From the cell containing the given text, extract its center point as (x, y) coordinate. 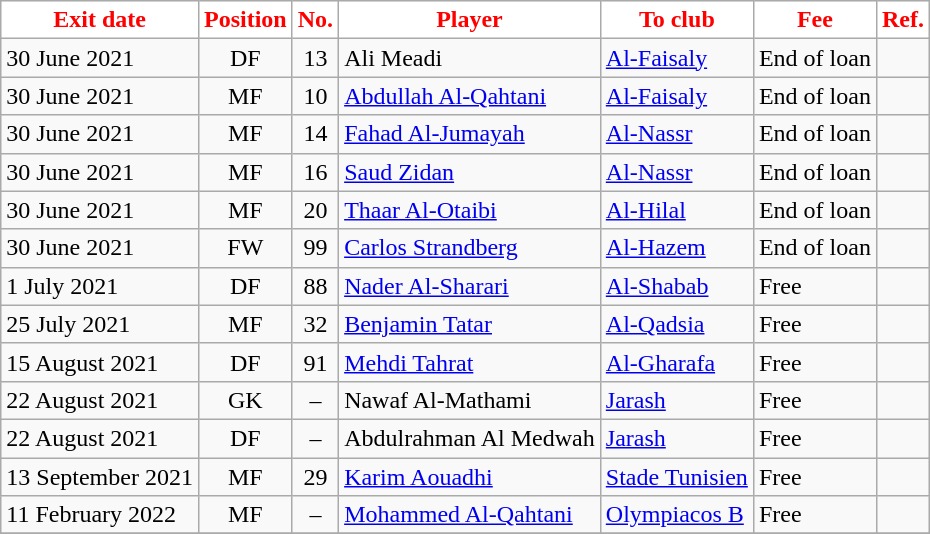
No. (315, 20)
Position (245, 20)
20 (315, 210)
Abdullah Al-Qahtani (470, 96)
Al-Hazem (676, 248)
13 (315, 58)
Al-Hilal (676, 210)
Al-Shabab (676, 286)
Mohammed Al-Qahtani (470, 515)
1 July 2021 (100, 286)
Saud Zidan (470, 172)
Al-Gharafa (676, 362)
99 (315, 248)
11 February 2022 (100, 515)
13 September 2021 (100, 477)
10 (315, 96)
Abdulrahman Al Medwah (470, 438)
Karim Aouadhi (470, 477)
To club (676, 20)
Al-Qadsia (676, 324)
Fee (814, 20)
Fahad Al-Jumayah (470, 134)
Nader Al-Sharari (470, 286)
91 (315, 362)
FW (245, 248)
Ref. (902, 20)
29 (315, 477)
25 July 2021 (100, 324)
Exit date (100, 20)
Thaar Al-Otaibi (470, 210)
32 (315, 324)
GK (245, 400)
Player (470, 20)
Nawaf Al-Mathami (470, 400)
16 (315, 172)
Mehdi Tahrat (470, 362)
Olympiacos B (676, 515)
Carlos Strandberg (470, 248)
14 (315, 134)
88 (315, 286)
Stade Tunisien (676, 477)
Ali Meadi (470, 58)
Benjamin Tatar (470, 324)
15 August 2021 (100, 362)
